For the text-containing cell, return its midpoint in [X, Y] coordinate format. 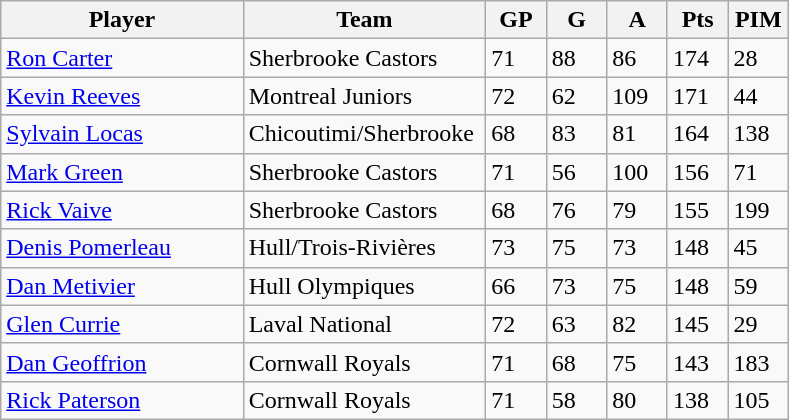
Team [364, 20]
44 [758, 96]
PIM [758, 20]
28 [758, 58]
Dan Geoffrion [122, 362]
Mark Green [122, 172]
Montreal Juniors [364, 96]
80 [638, 400]
59 [758, 286]
81 [638, 134]
GP [516, 20]
76 [576, 210]
Sylvain Locas [122, 134]
164 [698, 134]
79 [638, 210]
Hull Olympiques [364, 286]
105 [758, 400]
45 [758, 248]
Denis Pomerleau [122, 248]
183 [758, 362]
145 [698, 324]
109 [638, 96]
88 [576, 58]
155 [698, 210]
Kevin Reeves [122, 96]
66 [516, 286]
56 [576, 172]
Ron Carter [122, 58]
199 [758, 210]
A [638, 20]
Chicoutimi/Sherbrooke [364, 134]
29 [758, 324]
143 [698, 362]
G [576, 20]
86 [638, 58]
Laval National [364, 324]
171 [698, 96]
63 [576, 324]
62 [576, 96]
174 [698, 58]
82 [638, 324]
58 [576, 400]
Dan Metivier [122, 286]
Hull/Trois-Rivières [364, 248]
100 [638, 172]
156 [698, 172]
Rick Vaive [122, 210]
83 [576, 134]
Rick Paterson [122, 400]
Pts [698, 20]
Player [122, 20]
Glen Currie [122, 324]
